Pinpoint the cell where the given text exists, returning its [X, Y] midpoint coordinate. 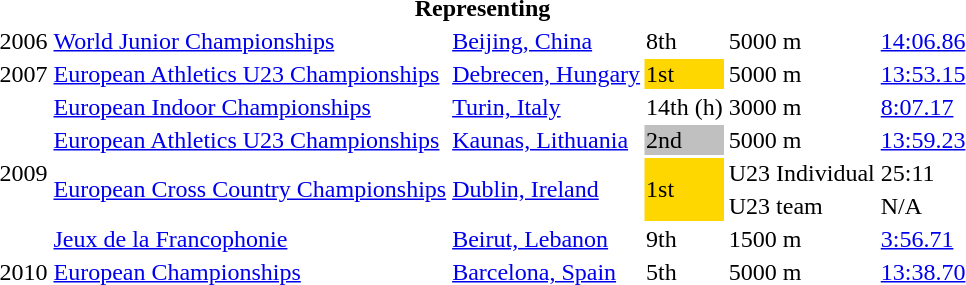
Beirut, Lebanon [546, 239]
European Cross Country Championships [250, 190]
Debrecen, Hungary [546, 74]
Jeux de la Francophonie [250, 239]
U23 team [802, 206]
U23 Individual [802, 173]
9th [685, 239]
Turin, Italy [546, 107]
European Indoor Championships [250, 107]
3000 m [802, 107]
World Junior Championships [250, 41]
14th (h) [685, 107]
Beijing, China [546, 41]
2nd [685, 140]
1500 m [802, 239]
Kaunas, Lithuania [546, 140]
8th [685, 41]
Dublin, Ireland [546, 190]
